Extract the (X, Y) coordinate from the center of the cell holding the provided text.  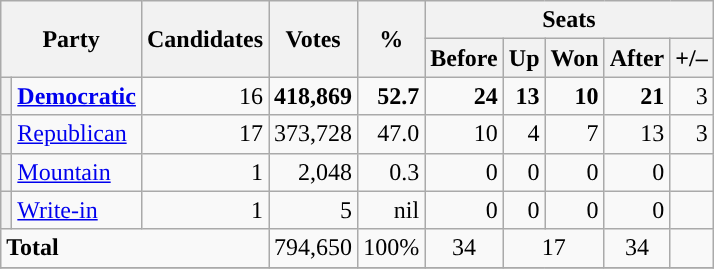
Up (524, 58)
+/– (692, 58)
% (392, 39)
24 (464, 96)
2,048 (314, 172)
Write-in (77, 210)
7 (574, 134)
Won (574, 58)
Mountain (77, 172)
nil (392, 210)
Republican (77, 134)
5 (314, 210)
0.3 (392, 172)
47.0 (392, 134)
Before (464, 58)
Total (135, 248)
Democratic (77, 96)
21 (637, 96)
Party (72, 39)
373,728 (314, 134)
Votes (314, 39)
16 (204, 96)
4 (524, 134)
794,650 (314, 248)
Candidates (204, 39)
100% (392, 248)
52.7 (392, 96)
After (637, 58)
418,869 (314, 96)
Seats (570, 20)
